Detect which cell encompasses the target text, then output its (X, Y) center coordinate. 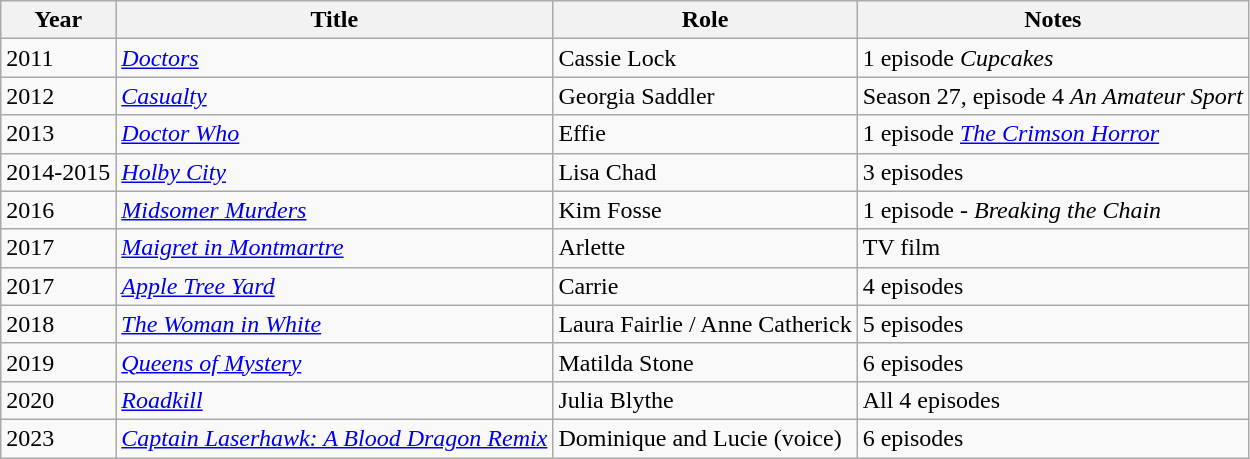
1 episode - Breaking the Chain (1052, 210)
Year (58, 20)
Apple Tree Yard (334, 286)
5 episodes (1052, 324)
Kim Fosse (705, 210)
Doctor Who (334, 134)
Carrie (705, 286)
2023 (58, 438)
2012 (58, 96)
2019 (58, 362)
Julia Blythe (705, 400)
Role (705, 20)
Doctors (334, 58)
Dominique and Lucie (voice) (705, 438)
Queens of Mystery (334, 362)
Arlette (705, 248)
Georgia Saddler (705, 96)
2020 (58, 400)
2014-2015 (58, 172)
2018 (58, 324)
Laura Fairlie / Anne Catherick (705, 324)
4 episodes (1052, 286)
Midsomer Murders (334, 210)
Notes (1052, 20)
Casualty (334, 96)
Effie (705, 134)
Matilda Stone (705, 362)
3 episodes (1052, 172)
Holby City (334, 172)
Lisa Chad (705, 172)
Title (334, 20)
Roadkill (334, 400)
TV film (1052, 248)
Captain Laserhawk: A Blood Dragon Remix (334, 438)
1 episode The Crimson Horror (1052, 134)
1 episode Cupcakes (1052, 58)
2013 (58, 134)
The Woman in White (334, 324)
2011 (58, 58)
Season 27, episode 4 An Amateur Sport (1052, 96)
Maigret in Montmartre (334, 248)
2016 (58, 210)
Cassie Lock (705, 58)
All 4 episodes (1052, 400)
